For the text-containing cell, return its midpoint in [X, Y] coordinate format. 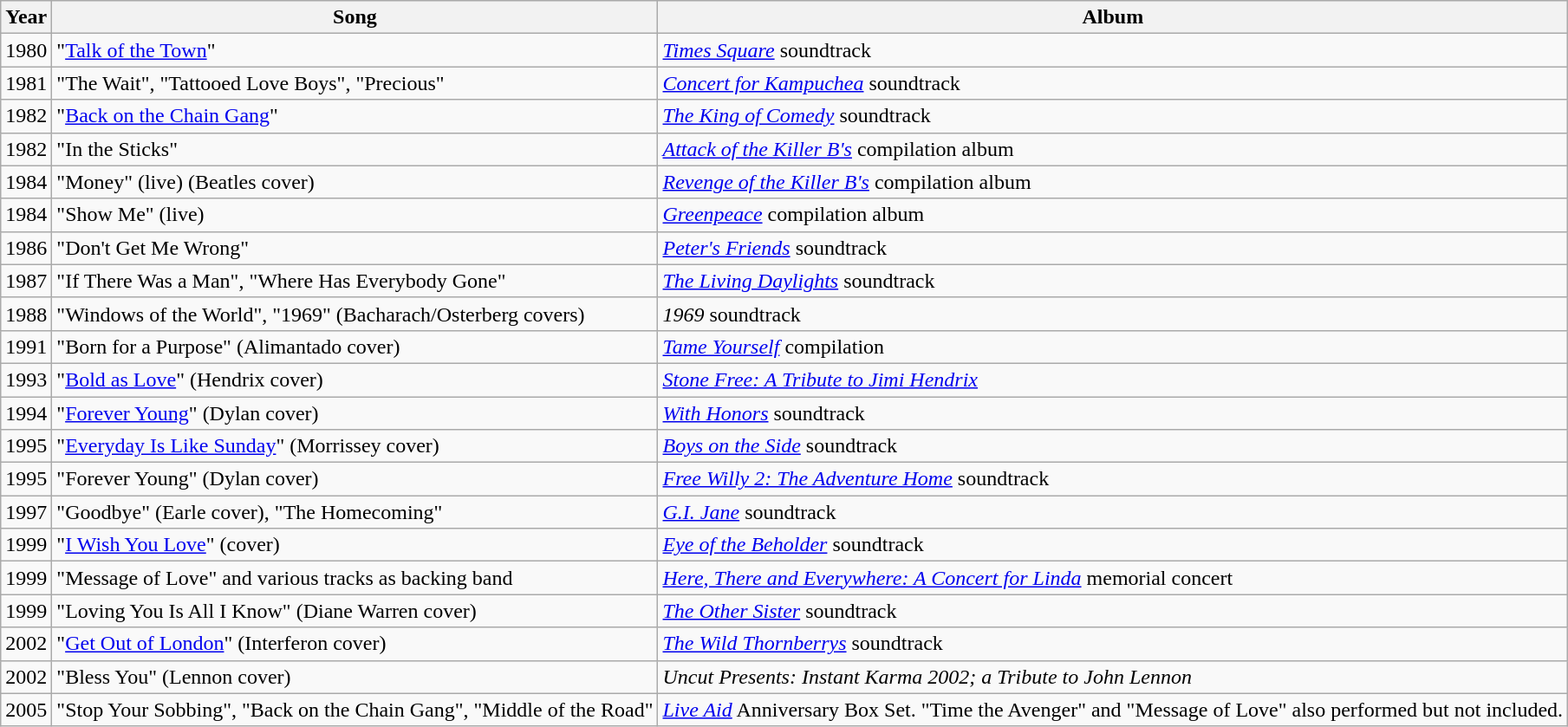
The Living Daylights soundtrack [1113, 281]
With Honors soundtrack [1113, 413]
Tame Yourself compilation [1113, 347]
1969 soundtrack [1113, 314]
Peter's Friends soundtrack [1113, 248]
1986 [26, 248]
"Loving You Is All I Know" (Diane Warren cover) [355, 611]
1993 [26, 380]
"Show Me" (live) [355, 215]
"I Wish You Love" (cover) [355, 545]
Boys on the Side soundtrack [1113, 446]
"Everyday Is Like Sunday" (Morrissey cover) [355, 446]
Times Square soundtrack [1113, 50]
The Wild Thornberrys soundtrack [1113, 644]
1991 [26, 347]
Here, There and Everywhere: A Concert for Linda memorial concert [1113, 578]
Year [26, 17]
"Bold as Love" (Hendrix cover) [355, 380]
"Message of Love" and various tracks as backing band [355, 578]
2005 [26, 710]
"Stop Your Sobbing", "Back on the Chain Gang", "Middle of the Road" [355, 710]
Eye of the Beholder soundtrack [1113, 545]
"Don't Get Me Wrong" [355, 248]
Uncut Presents: Instant Karma 2002; a Tribute to John Lennon [1113, 677]
"Get Out of London" (Interferon cover) [355, 644]
G.I. Jane soundtrack [1113, 512]
"Back on the Chain Gang" [355, 116]
Song [355, 17]
Revenge of the Killer B's compilation album [1113, 182]
1981 [26, 83]
"Bless You" (Lennon cover) [355, 677]
Greenpeace compilation album [1113, 215]
"Windows of the World", "1969" (Bacharach/Osterberg covers) [355, 314]
"Talk of the Town" [355, 50]
The King of Comedy soundtrack [1113, 116]
"Goodbye" (Earle cover), "The Homecoming" [355, 512]
Album [1113, 17]
Live Aid Anniversary Box Set. "Time the Avenger" and "Message of Love" also performed but not included. [1113, 710]
"In the Sticks" [355, 149]
1994 [26, 413]
1997 [26, 512]
1980 [26, 50]
"Born for a Purpose" (Alimantado cover) [355, 347]
1987 [26, 281]
"The Wait", "Tattooed Love Boys", "Precious" [355, 83]
Concert for Kampuchea soundtrack [1113, 83]
"Money" (live) (Beatles cover) [355, 182]
Attack of the Killer B's compilation album [1113, 149]
"If There Was a Man", "Where Has Everybody Gone" [355, 281]
Free Willy 2: The Adventure Home soundtrack [1113, 479]
1988 [26, 314]
Stone Free: A Tribute to Jimi Hendrix [1113, 380]
The Other Sister soundtrack [1113, 611]
